Locate the cell with the specified text and output its (x, y) center coordinate. 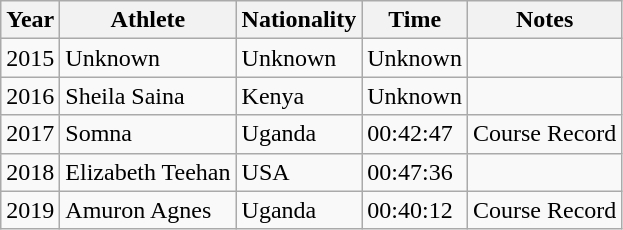
Kenya (299, 96)
Notes (544, 20)
00:40:12 (415, 210)
Elizabeth Teehan (148, 172)
USA (299, 172)
00:47:36 (415, 172)
00:42:47 (415, 134)
Somna (148, 134)
Time (415, 20)
Amuron Agnes (148, 210)
2019 (30, 210)
2015 (30, 58)
Sheila Saina (148, 96)
2018 (30, 172)
2016 (30, 96)
2017 (30, 134)
Year (30, 20)
Nationality (299, 20)
Athlete (148, 20)
